Extract the [X, Y] coordinate from the center of the cell holding the provided text.  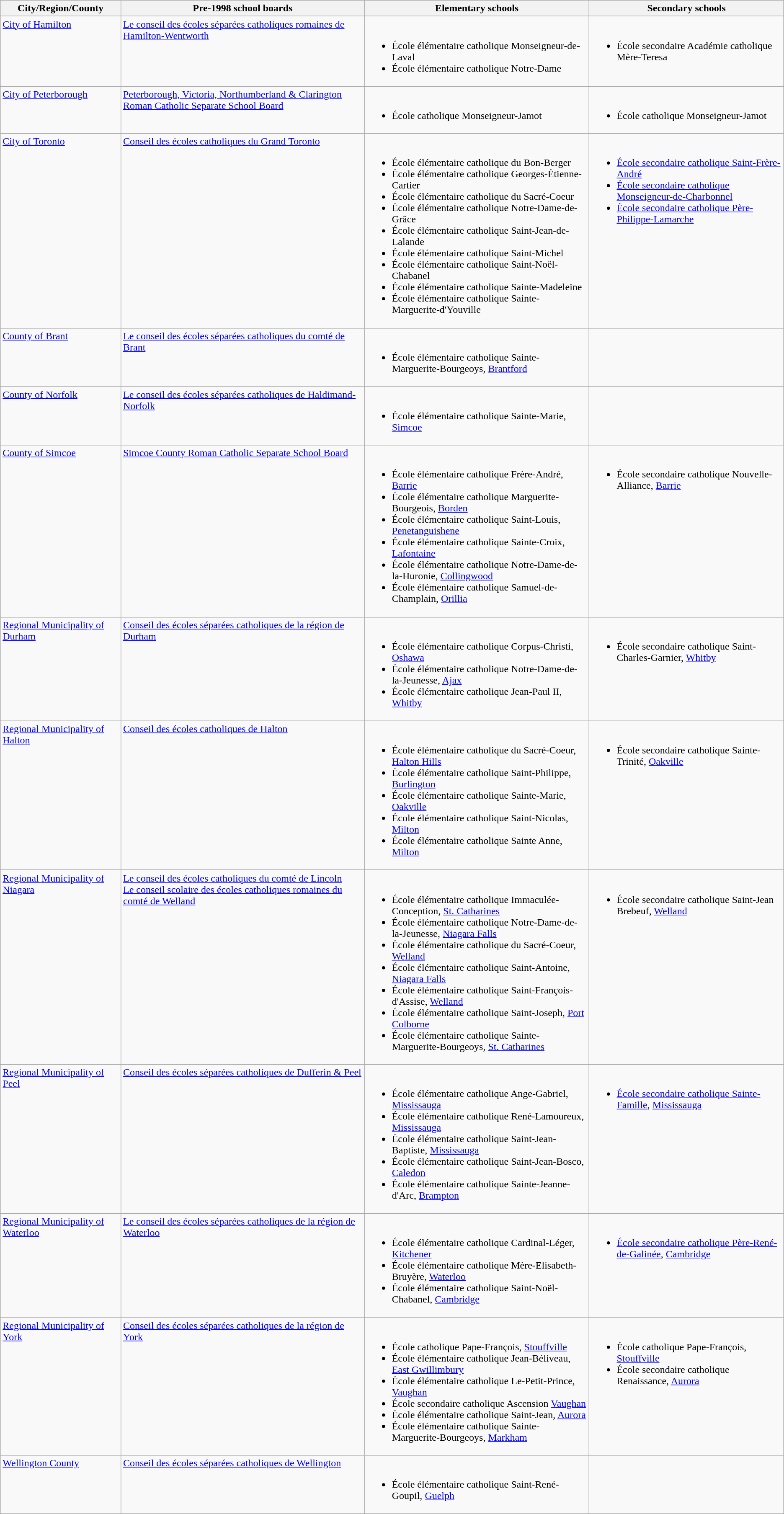
Regional Municipality of Waterloo [61, 1265]
Peterborough, Victoria, Northumberland & Clarington Roman Catholic Separate School Board [242, 110]
Conseil des écoles catholiques de Halton [242, 795]
Regional Municipality of York [61, 1386]
Conseil des écoles séparées catholiques de la région de Durham [242, 669]
École secondaire catholique Sainte-Trinité, Oakville [686, 795]
École secondaire catholique Père-René-de-Galinée, Cambridge [686, 1265]
Le conseil des écoles séparées catholiques de la région de Waterloo [242, 1265]
École secondaire catholique Saint-Frère-AndréÉcole secondaire catholique Monseigneur-de-CharbonnelÉcole secondaire catholique Père-Philippe-Lamarche [686, 231]
Le conseil des écoles séparées catholiques romaines de Hamilton-Wentworth [242, 51]
Le conseil des écoles catholiques du comté de LincolnLe conseil scolaire des écoles catholiques romaines du comté de Welland [242, 967]
Elementary schools [477, 8]
École secondaire catholique Nouvelle-Alliance, Barrie [686, 531]
École élémentaire catholique Monseigneur-de-LavalÉcole élémentaire catholique Notre-Dame [477, 51]
École élémentaire catholique Saint-René-Goupil, Guelph [477, 1485]
Pre-1998 school boards [242, 8]
Conseil des écoles séparées catholiques de Dufferin & Peel [242, 1139]
École élémentaire catholique Sainte-Marguerite-Bourgeoys, Brantford [477, 357]
City of Hamilton [61, 51]
Wellington County [61, 1485]
City/Region/County [61, 8]
Conseil des écoles catholiques du Grand Toronto [242, 231]
Conseil des écoles séparées catholiques de la région de York [242, 1386]
Simcoe County Roman Catholic Separate School Board [242, 531]
Le conseil des écoles séparées catholiques de Haldimand-Norfolk [242, 416]
County of Norfolk [61, 416]
École secondaire Académie catholique Mère-Teresa [686, 51]
Regional Municipality of Niagara [61, 967]
County of Brant [61, 357]
Le conseil des écoles séparées catholiques du comté de Brant [242, 357]
École élémentaire catholique Sainte-Marie, Simcoe [477, 416]
Secondary schools [686, 8]
Regional Municipality of Durham [61, 669]
École secondaire catholique Saint-Jean Brebeuf, Welland [686, 967]
County of Simcoe [61, 531]
École secondaire catholique Sainte-Famille, Mississauga [686, 1139]
École secondaire catholique Saint-Charles-Garnier, Whitby [686, 669]
Conseil des écoles séparées catholiques de Wellington [242, 1485]
City of Peterborough [61, 110]
Regional Municipality of Peel [61, 1139]
École catholique Pape-François, StouffvilleÉcole secondaire catholique Renaissance, Aurora [686, 1386]
Regional Municipality of Halton [61, 795]
City of Toronto [61, 231]
